Provide the (X, Y) coordinate of the cell's center where the given text is located.  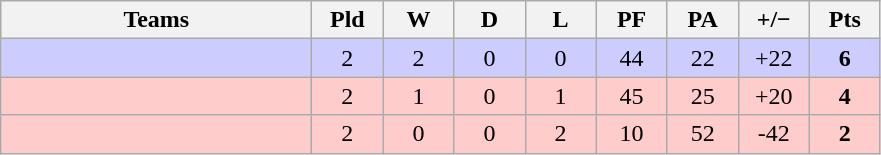
22 (702, 58)
25 (702, 96)
10 (632, 134)
+20 (774, 96)
+22 (774, 58)
52 (702, 134)
Teams (156, 20)
PA (702, 20)
Pts (844, 20)
L (560, 20)
-42 (774, 134)
45 (632, 96)
PF (632, 20)
Pld (348, 20)
6 (844, 58)
W (418, 20)
+/− (774, 20)
D (490, 20)
4 (844, 96)
44 (632, 58)
